Find where the given text appears and provide that cell's center as [X, Y] coordinate. 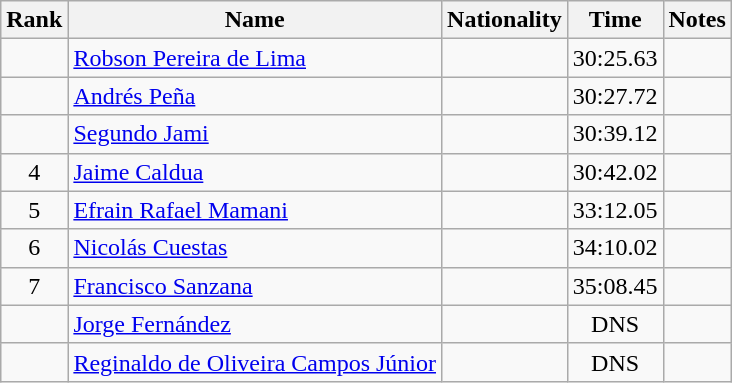
33:12.05 [615, 210]
Nicolás Cuestas [255, 248]
30:39.12 [615, 134]
5 [34, 210]
30:42.02 [615, 172]
Andrés Peña [255, 96]
34:10.02 [615, 248]
30:27.72 [615, 96]
30:25.63 [615, 58]
Name [255, 20]
Rank [34, 20]
Nationality [505, 20]
Segundo Jami [255, 134]
Reginaldo de Oliveira Campos Júnior [255, 362]
Time [615, 20]
4 [34, 172]
7 [34, 286]
Robson Pereira de Lima [255, 58]
Efrain Rafael Mamani [255, 210]
Jorge Fernández [255, 324]
6 [34, 248]
Jaime Caldua [255, 172]
Francisco Sanzana [255, 286]
35:08.45 [615, 286]
Notes [697, 20]
